Scan for the cell matching the given text and deliver its (X, Y) coordinate at center. 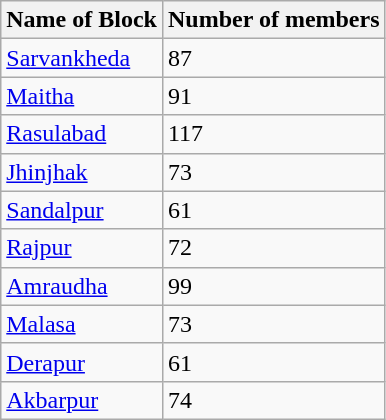
Rasulabad (82, 134)
Malasa (82, 324)
Name of Block (82, 20)
Amraudha (82, 286)
Akbarpur (82, 400)
Jhinjhak (82, 172)
Rajpur (82, 248)
99 (274, 286)
Sarvankheda (82, 58)
Sandalpur (82, 210)
72 (274, 248)
Derapur (82, 362)
Maitha (82, 96)
74 (274, 400)
Number of members (274, 20)
91 (274, 96)
87 (274, 58)
117 (274, 134)
